Scan for the cell matching the given text and deliver its [X, Y] coordinate at center. 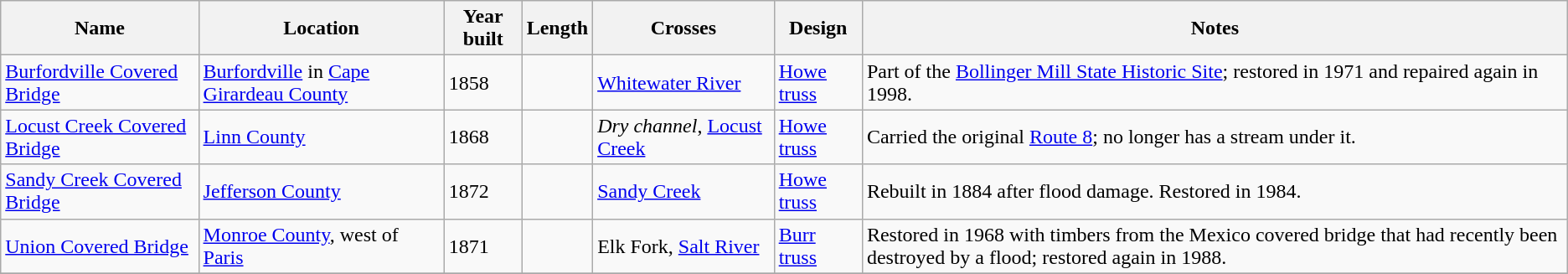
Design [818, 28]
Length [557, 28]
Union Covered Bridge [100, 246]
Burr truss [818, 246]
Restored in 1968 with timbers from the Mexico covered bridge that had recently been destroyed by a flood; restored again in 1988. [1215, 246]
Location [322, 28]
1858 [482, 82]
Notes [1215, 28]
Whitewater River [683, 82]
Carried the original Route 8; no longer has a stream under it. [1215, 137]
Burfordville in Cape Girardeau County [322, 82]
Elk Fork, Salt River [683, 246]
Sandy Creek [683, 191]
Locust Creek Covered Bridge [100, 137]
Burfordville Covered Bridge [100, 82]
1868 [482, 137]
Part of the Bollinger Mill State Historic Site; restored in 1971 and repaired again in 1998. [1215, 82]
1872 [482, 191]
Linn County [322, 137]
Dry channel, Locust Creek [683, 137]
Sandy Creek Covered Bridge [100, 191]
Crosses [683, 28]
1871 [482, 246]
Rebuilt in 1884 after flood damage. Restored in 1984. [1215, 191]
Name [100, 28]
Year built [482, 28]
Jefferson County [322, 191]
Monroe County, west of Paris [322, 246]
